Search for the cell housing the specified text and yield its [x, y] center coordinate. 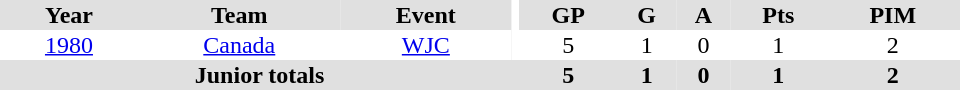
Event [426, 15]
Junior totals [260, 75]
1980 [69, 45]
A [704, 15]
G [646, 15]
PIM [893, 15]
GP [568, 15]
Year [69, 15]
Team [240, 15]
Pts [778, 15]
Canada [240, 45]
WJC [426, 45]
